Extract the (x, y) coordinate from the center of the cell holding the provided text.  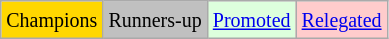
Runners-up (155, 20)
Champions (52, 20)
Promoted (252, 20)
Relegated (342, 20)
